Find where the given text appears and provide that cell's center as (X, Y) coordinate. 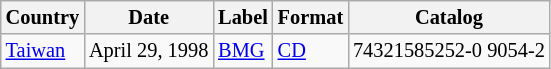
BMG (243, 51)
Format (310, 17)
Catalog (449, 17)
Taiwan (42, 51)
CD (310, 51)
April 29, 1998 (148, 51)
Date (148, 17)
Label (243, 17)
Country (42, 17)
74321585252-0 9054-2 (449, 51)
